From the cell containing the given text, extract its center point as [x, y] coordinate. 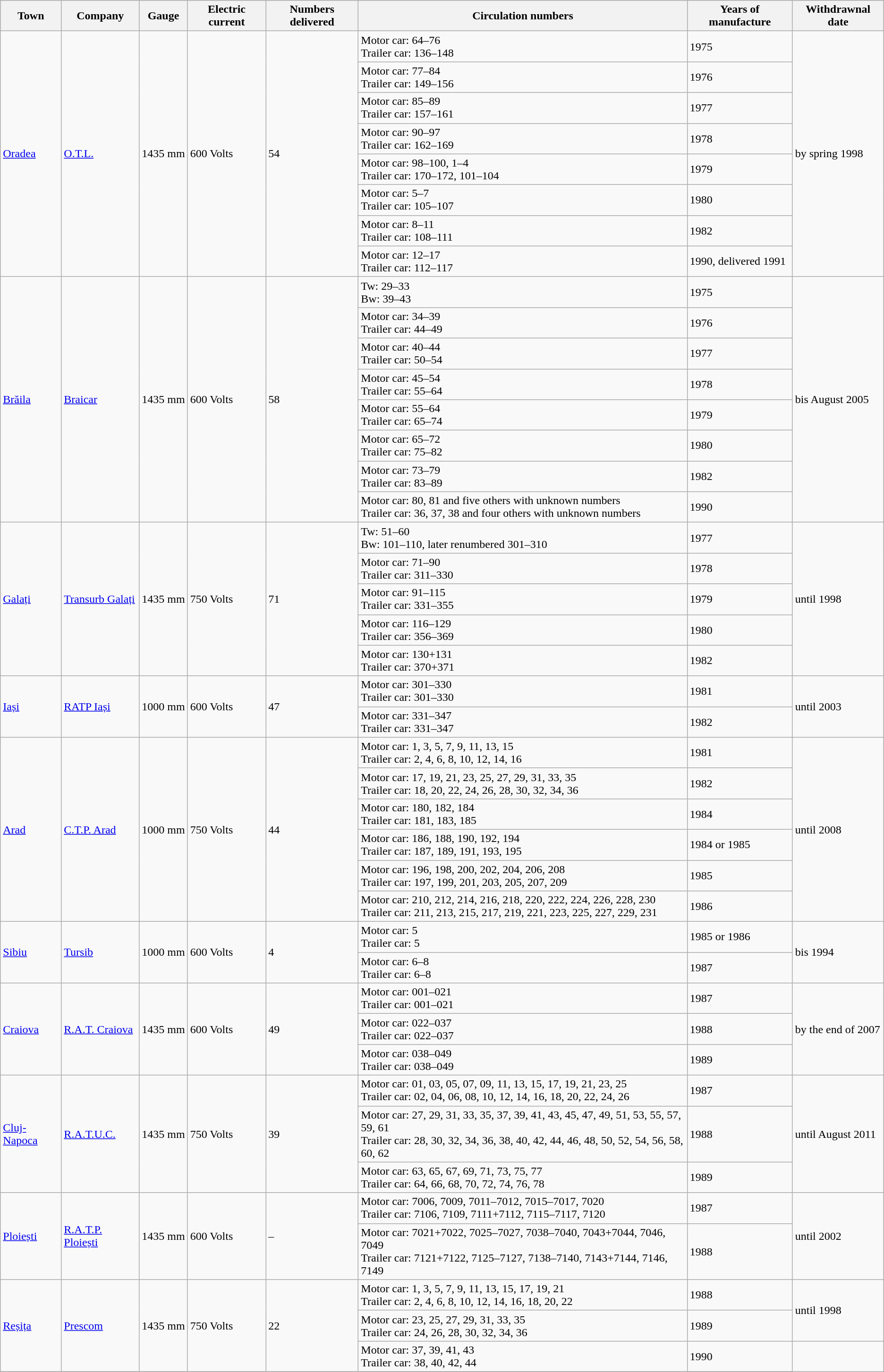
Motor car: 64–76Trailer car: 136–148 [523, 46]
Ploiești [31, 1236]
Sibiu [31, 952]
Oradea [31, 154]
Cluj-Napoca [31, 1134]
58 [312, 399]
bis August 2005 [838, 399]
1986 [739, 906]
R.A.T.P. Ploiești [100, 1236]
Motor car: 301–330 Trailer car: 301–330 [523, 691]
Motor car: 1, 3, 5, 7, 9, 11, 13, 15, 17, 19, 21Trailer car: 2, 4, 6, 8, 10, 12, 14, 16, 18, 20, 22 [523, 1295]
R.A.T. Craiova [100, 1029]
47 [312, 707]
Motor car: 5–7Trailer car: 105–107 [523, 200]
Reșița [31, 1325]
Town [31, 16]
Craiova [31, 1029]
Motor car: 55–64Trailer car: 65–74 [523, 415]
by spring 1998 [838, 154]
RATP Iași [100, 707]
Years of manufacture [739, 16]
Motor car: 12–17Trailer car: 112–117 [523, 261]
Motor car: 77–84Trailer car: 149–156 [523, 77]
Motor car: 210, 212, 214, 216, 218, 220, 222, 224, 226, 228, 230Trailer car: 211, 213, 215, 217, 219, 221, 223, 225, 227, 229, 231 [523, 906]
Motor car: 001–021Trailer car: 001–021 [523, 999]
Iași [31, 707]
Motor car: 65–72Trailer car: 75–82 [523, 446]
Motor car: 80, 81 and five others with unknown numbersTrailer car: 36, 37, 38 and four others with unknown numbers [523, 507]
bis 1994 [838, 952]
1985 or 1986 [739, 937]
Arad [31, 829]
Motor car: 90–97Trailer car: 162–169 [523, 139]
Motor car: 34–39Trailer car: 44–49 [523, 323]
Prescom [100, 1325]
Motor car: 63, 65, 67, 69, 71, 73, 75, 77Trailer car: 64, 66, 68, 70, 72, 74, 76, 78 [523, 1177]
Braicar [100, 399]
Motor car: 7021+7022, 7025–7027, 7038–7040, 7043+7044, 7046, 7049Trailer car: 7121+7122, 7125–7127, 7138–7140, 7143+7144, 7146, 7149 [523, 1252]
Motor car: 130+131Trailer car: 370+371 [523, 661]
1984 or 1985 [739, 845]
Motor car: 71–90Trailer car: 311–330 [523, 568]
Company [100, 16]
until 2002 [838, 1236]
54 [312, 154]
Withdrawnal date [838, 16]
Tw: 29–33 Bw: 39–43 [523, 292]
Motor car: 180, 182, 184Trailer car: 181, 183, 185 [523, 814]
Motor car: 331–347Trailer car: 331–347 [523, 722]
Motor car: 7006, 7009, 7011–7012, 7015–7017, 7020Trailer car: 7106, 7109, 7111+7112, 7115–7117, 7120 [523, 1208]
C.T.P. Arad [100, 829]
by the end of 2007 [838, 1029]
Galați [31, 599]
22 [312, 1325]
1990, delivered 1991 [739, 261]
Motor car: 73–79Trailer car: 83–89 [523, 477]
1984 [739, 814]
Motor car: 01, 03, 05, 07, 09, 11, 13, 15, 17, 19, 21, 23, 25Trailer car: 02, 04, 06, 08, 10, 12, 14, 16, 18, 20, 22, 24, 26 [523, 1090]
Electric current [227, 16]
Motor car: 45–54Trailer car: 55–64 [523, 384]
Motor car: 186, 188, 190, 192, 194Trailer car: 187, 189, 191, 193, 195 [523, 845]
44 [312, 829]
Motor car: 40–44Trailer car: 50–54 [523, 353]
Motor car: 116–129Trailer car: 356–369 [523, 630]
until August 2011 [838, 1134]
Motor car: 37, 39, 41, 43 Trailer car: 38, 40, 42, 44 [523, 1356]
Motor car: 91–115Trailer car: 331–355 [523, 599]
Brăila [31, 399]
Tursib [100, 952]
Gauge [163, 16]
Motor car: 85–89Trailer car: 157–161 [523, 108]
Motor car: 038–049Trailer car: 038–049 [523, 1060]
4 [312, 952]
until 2008 [838, 829]
39 [312, 1134]
49 [312, 1029]
Motor car: 6–8Trailer car: 6–8 [523, 968]
Circulation numbers [523, 16]
O.T.L. [100, 154]
71 [312, 599]
– [312, 1236]
Motor car: 17, 19, 21, 23, 25, 27, 29, 31, 33, 35Trailer car: 18, 20, 22, 24, 26, 28, 30, 32, 34, 36 [523, 783]
until 2003 [838, 707]
Motor car: 5Trailer car: 5 [523, 937]
R.A.T.U.C. [100, 1134]
1985 [739, 875]
Motor car: 196, 198, 200, 202, 204, 206, 208Trailer car: 197, 199, 201, 203, 205, 207, 209 [523, 875]
Transurb Galați [100, 599]
Tw: 51–60Bw: 101–110, later renumbered 301–310 [523, 538]
Motor car: 8–11Trailer car: 108–111 [523, 230]
Numbers delivered [312, 16]
Motor car: 022–037Trailer car: 022–037 [523, 1029]
Motor car: 1, 3, 5, 7, 9, 11, 13, 15Trailer car: 2, 4, 6, 8, 10, 12, 14, 16 [523, 752]
Motor car: 98–100, 1–4Trailer car: 170–172, 101–104 [523, 169]
Motor car: 23, 25, 27, 29, 31, 33, 35 Trailer car: 24, 26, 28, 30, 32, 34, 36 [523, 1325]
